Extract the (x, y) coordinate from the center of the cell holding the provided text.  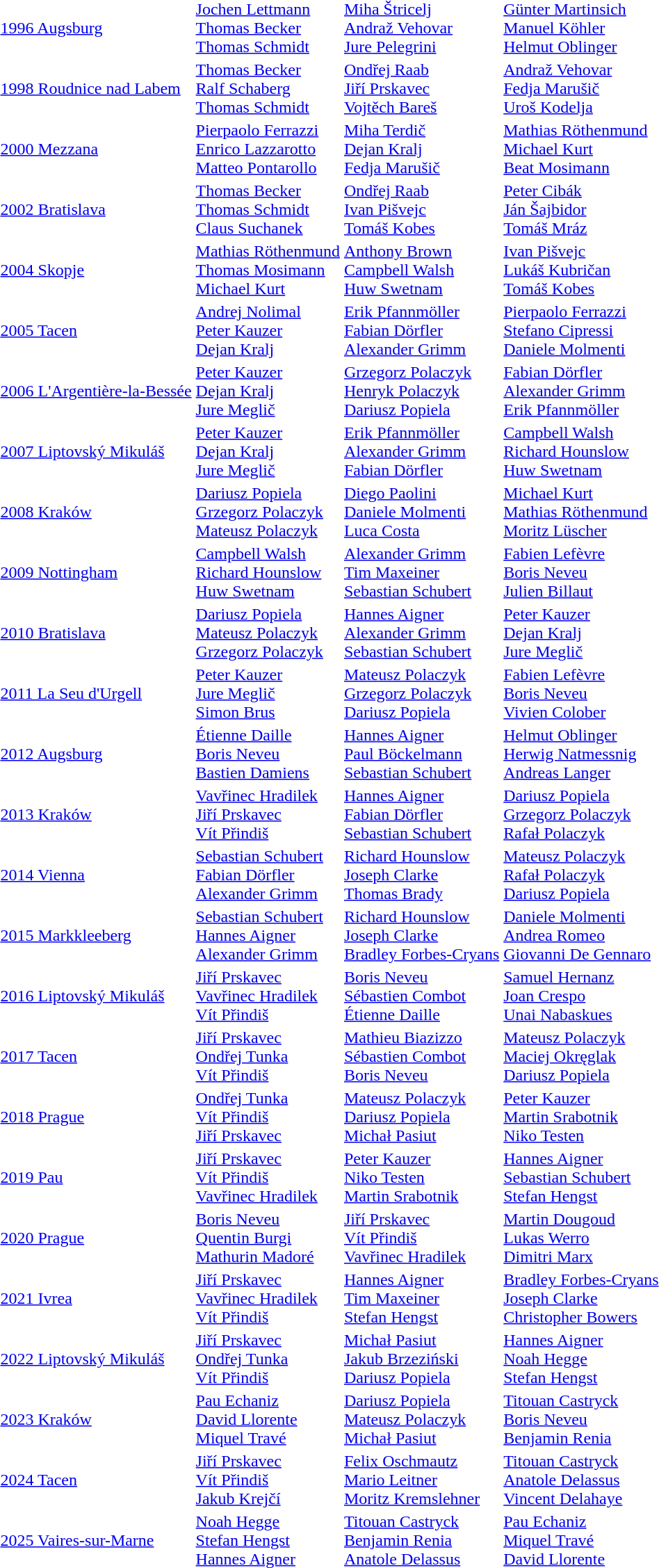
Erik PfannmöllerAlexander GrimmFabian Dörfler (421, 451)
Andrej NolimalPeter KauzerDejan Kralj (268, 330)
Pierpaolo FerrazziEnrico LazzarottoMatteo Pontarollo (268, 149)
Hannes AignerPaul BöckelmannSebastian Schubert (421, 754)
Mateusz PolaczykGrzegorz PolaczykDariusz Popiela (421, 693)
Peter KauzerJure MegličSimon Brus (268, 693)
Dariusz PopielaMateusz PolaczykMichał Pasiut (421, 1419)
Diego PaoliniDaniele MolmentiLuca Costa (421, 512)
Thomas BeckerThomas SchmidtClaus Suchanek (268, 209)
Grzegorz PolaczykHenryk PolaczykDariusz Popiela (421, 391)
Richard HounslowJoseph ClarkeThomas Brady (421, 875)
Sebastian SchubertHannes AignerAlexander Grimm (268, 935)
Pau EchanizDavid LlorenteMiquel Travé (268, 1419)
Vavřinec HradilekJiří PrskavecVít Přindiš (268, 814)
Étienne DailleBoris NeveuBastien Damiens (268, 754)
Dariusz PopielaGrzegorz PolaczykMateusz Polaczyk (268, 512)
Thomas BeckerRalf SchabergThomas Schmidt (268, 88)
Mateusz PolaczykDariusz PopielaMichał Pasiut (421, 1117)
Alexander GrimmTim MaxeinerSebastian Schubert (421, 572)
Ondřej RaabIvan PišvejcTomáš Kobes (421, 209)
Mathias RöthenmundThomas MosimannMichael Kurt (268, 270)
Ondřej TunkaVít PřindišJiří Prskavec (268, 1117)
Richard HounslowJoseph ClarkeBradley Forbes-Cryans (421, 935)
Jiří PrskavecVít PřindišJakub Krejčí (268, 1480)
Dariusz PopielaMateusz PolaczykGrzegorz Polaczyk (268, 633)
Campbell WalshRichard HounslowHuw Swetnam (268, 572)
Hannes AignerAlexander GrimmSebastian Schubert (421, 633)
Sebastian SchubertFabian DörflerAlexander Grimm (268, 875)
Boris NeveuQuentin BurgiMathurin Madoré (268, 1238)
Erik PfannmöllerFabian DörflerAlexander Grimm (421, 330)
Michał PasiutJakub BrzezińskiDariusz Popiela (421, 1359)
Peter KauzerNiko TestenMartin Srabotnik (421, 1177)
Hannes AignerTim MaxeinerStefan Hengst (421, 1298)
Miha TerdičDejan KraljFedja Marušič (421, 149)
Felix OschmautzMario LeitnerMoritz Kremslehner (421, 1480)
Anthony BrownCampbell WalshHuw Swetnam (421, 270)
Mathieu BiazizzoSébastien CombotBoris Neveu (421, 1056)
Ondřej RaabJiří PrskavecVojtěch Bareš (421, 88)
Boris NeveuSébastien CombotÉtienne Daille (421, 996)
Hannes AignerFabian DörflerSebastian Schubert (421, 814)
